Find where the given text appears and provide that cell's center as (x, y) coordinate. 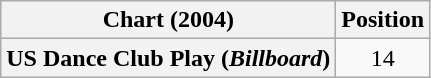
Chart (2004) (168, 20)
US Dance Club Play (Billboard) (168, 58)
Position (383, 20)
14 (383, 58)
